Identify which cell holds the provided text, then report its [x, y] central coordinate. 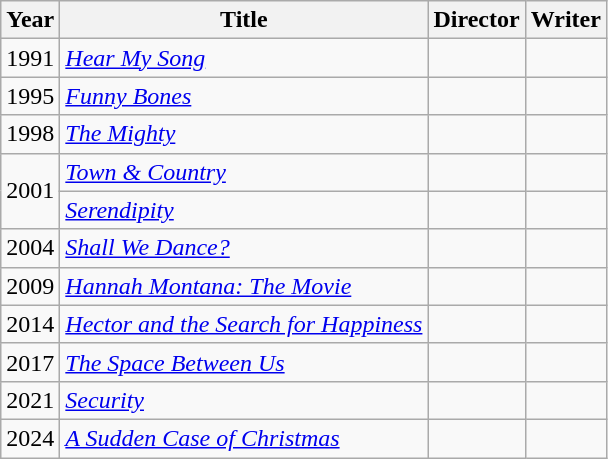
1991 [30, 58]
Title [244, 20]
2024 [30, 438]
Serendipity [244, 210]
Town & Country [244, 172]
Funny Bones [244, 96]
2014 [30, 324]
2017 [30, 362]
1998 [30, 134]
Hear My Song [244, 58]
2021 [30, 400]
Year [30, 20]
The Space Between Us [244, 362]
A Sudden Case of Christmas [244, 438]
2004 [30, 248]
Security [244, 400]
Director [476, 20]
Shall We Dance? [244, 248]
1995 [30, 96]
Writer [566, 20]
2001 [30, 191]
Hector and the Search for Happiness [244, 324]
Hannah Montana: The Movie [244, 286]
The Mighty [244, 134]
2009 [30, 286]
